Locate the cell with the specified text and output its [x, y] center coordinate. 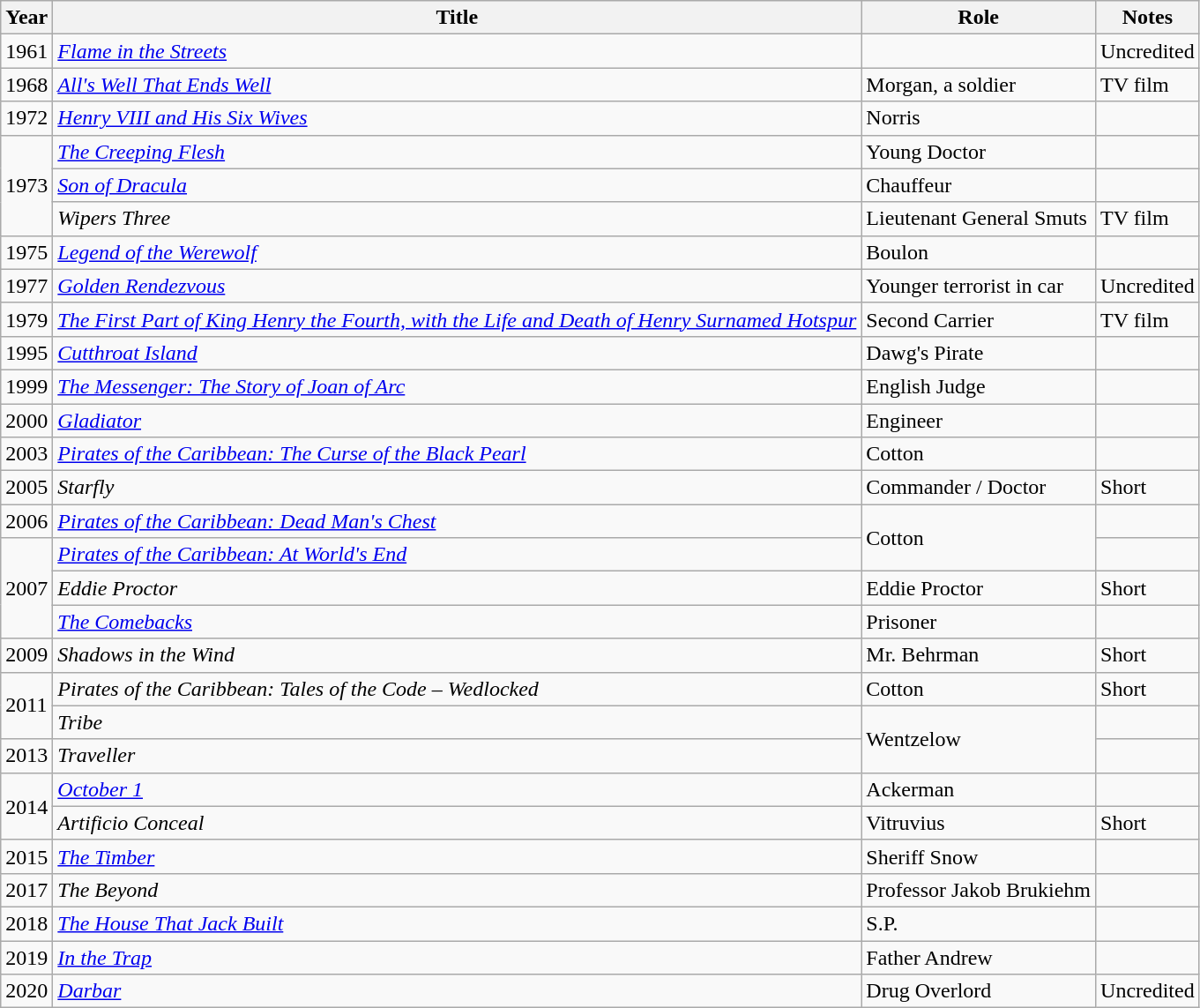
2005 [26, 488]
Pirates of the Caribbean: At World's End [457, 555]
Pirates of the Caribbean: The Curse of the Black Pearl [457, 454]
Norris [979, 118]
Prisoner [979, 622]
Legend of the Werewolf [457, 252]
Young Doctor [979, 152]
S.P. [979, 923]
Title [457, 18]
1975 [26, 252]
Chauffeur [979, 185]
Younger terrorist in car [979, 286]
1999 [26, 386]
2017 [26, 890]
Morgan, a soldier [979, 85]
Mr. Behrman [979, 655]
1973 [26, 185]
Drug Overlord [979, 991]
Wentzelow [979, 739]
1968 [26, 85]
Traveller [457, 756]
Father Andrew [979, 957]
2013 [26, 756]
English Judge [979, 386]
Golden Rendezvous [457, 286]
Lieutenant General Smuts [979, 219]
Artificio Conceal [457, 823]
All's Well That Ends Well [457, 85]
2018 [26, 923]
Gladiator [457, 421]
Pirates of the Caribbean: Tales of the Code – Wedlocked [457, 689]
Sheriff Snow [979, 856]
2006 [26, 521]
1977 [26, 286]
1961 [26, 51]
Cutthroat Island [457, 353]
2019 [26, 957]
2011 [26, 706]
Ackerman [979, 789]
2014 [26, 806]
Professor Jakob Brukiehm [979, 890]
The Beyond [457, 890]
Notes [1148, 18]
The House That Jack Built [457, 923]
1979 [26, 319]
2009 [26, 655]
Role [979, 18]
Dawg's Pirate [979, 353]
Darbar [457, 991]
October 1 [457, 789]
Starfly [457, 488]
2007 [26, 588]
Vitruvius [979, 823]
Boulon [979, 252]
Shadows in the Wind [457, 655]
The Timber [457, 856]
Year [26, 18]
2003 [26, 454]
2015 [26, 856]
1995 [26, 353]
Second Carrier [979, 319]
2020 [26, 991]
Son of Dracula [457, 185]
The Comebacks [457, 622]
Flame in the Streets [457, 51]
Engineer [979, 421]
The First Part of King Henry the Fourth, with the Life and Death of Henry Surnamed Hotspur [457, 319]
The Creeping Flesh [457, 152]
2000 [26, 421]
Pirates of the Caribbean: Dead Man's Chest [457, 521]
The Messenger: The Story of Joan of Arc [457, 386]
Tribe [457, 722]
Wipers Three [457, 219]
Commander / Doctor [979, 488]
1972 [26, 118]
In the Trap [457, 957]
Henry VIII and His Six Wives [457, 118]
